Search for the cell housing the specified text and yield its (X, Y) center coordinate. 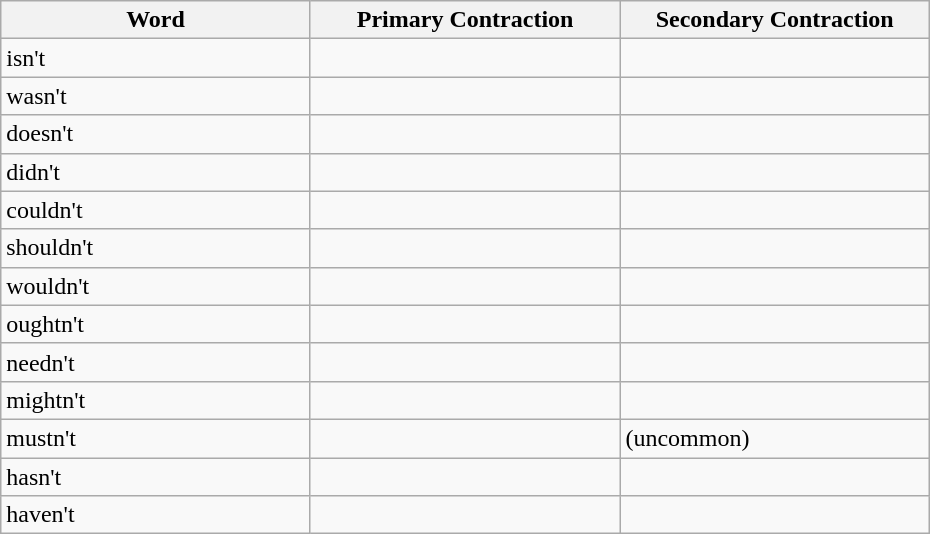
didn't (156, 172)
wasn't (156, 96)
oughtn't (156, 324)
Secondary Contraction (775, 20)
couldn't (156, 210)
doesn't (156, 134)
haven't (156, 515)
wouldn't (156, 286)
mightn't (156, 400)
Word (156, 20)
hasn't (156, 477)
shouldn't (156, 248)
needn't (156, 362)
isn't (156, 58)
Primary Contraction (465, 20)
(uncommon) (775, 438)
mustn't (156, 438)
